Scan for the cell matching the given text and deliver its (x, y) coordinate at center. 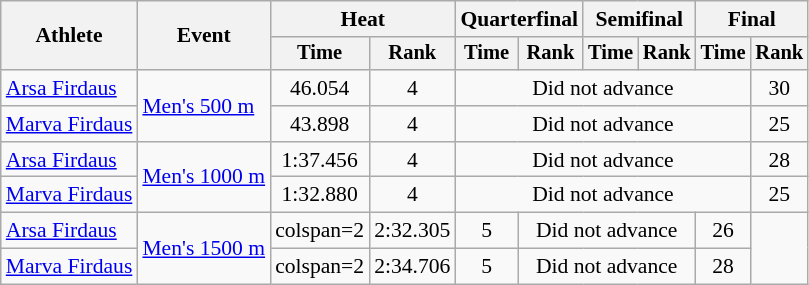
1:32.880 (320, 195)
Men's 500 m (204, 106)
30 (780, 88)
1:37.456 (320, 160)
Men's 1000 m (204, 178)
Heat (362, 19)
2:32.305 (412, 231)
46.054 (320, 88)
43.898 (320, 124)
Final (752, 19)
26 (724, 231)
Event (204, 36)
Athlete (70, 36)
Semifinal (639, 19)
Quarterfinal (519, 19)
Men's 1500 m (204, 248)
2:34.706 (412, 267)
